Extract the (x, y) coordinate from the center of the cell holding the provided text.  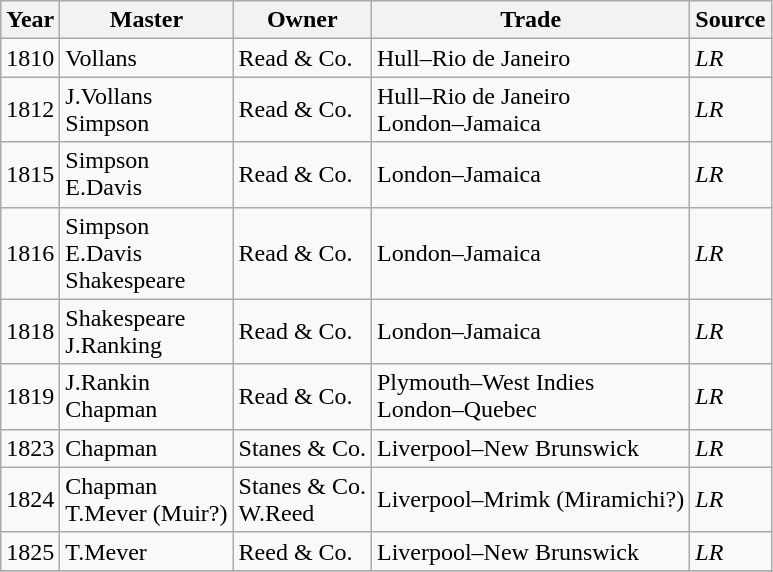
1810 (30, 58)
Liverpool–Mrimk (Miramichi?) (530, 500)
SimpsonE.DavisShakespeare (146, 253)
ChapmanT.Mever (Muir?) (146, 500)
1816 (30, 253)
1825 (30, 551)
1815 (30, 174)
1824 (30, 500)
Year (30, 20)
Chapman (146, 448)
Owner (302, 20)
Stanes & Co.W.Reed (302, 500)
Hull–Rio de Janeiro (530, 58)
SimpsonE.Davis (146, 174)
1819 (30, 396)
Master (146, 20)
Vollans (146, 58)
Source (730, 20)
1818 (30, 332)
T.Mever (146, 551)
ShakespeareJ.Ranking (146, 332)
1812 (30, 110)
Stanes & Co. (302, 448)
J.VollansSimpson (146, 110)
J.RankinChapman (146, 396)
Trade (530, 20)
Hull–Rio de JaneiroLondon–Jamaica (530, 110)
Plymouth–West IndiesLondon–Quebec (530, 396)
1823 (30, 448)
Reed & Co. (302, 551)
